Capture the cell that displays the provided text and extract its [X, Y] central coordinate. 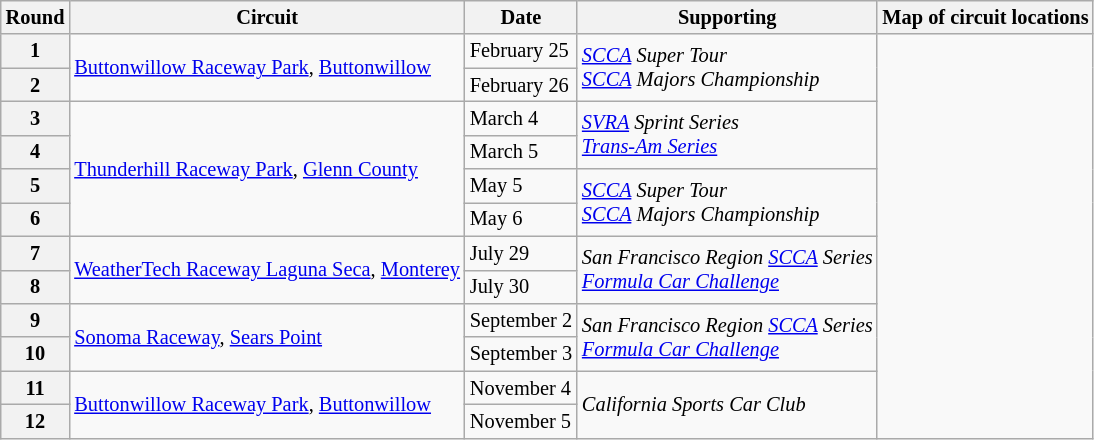
9 [36, 320]
July 30 [521, 287]
Map of circuit locations [985, 17]
WeatherTech Raceway Laguna Seca, Monterey [267, 270]
11 [36, 388]
5 [36, 186]
Thunderhill Raceway Park, Glenn County [267, 168]
12 [36, 421]
February 26 [521, 85]
Date [521, 17]
November 4 [521, 388]
March 4 [521, 118]
California Sports Car Club [727, 404]
2 [36, 85]
Sonoma Raceway, Sears Point [267, 336]
September 2 [521, 320]
SVRA Sprint SeriesTrans-Am Series [727, 134]
10 [36, 354]
1 [36, 51]
Supporting [727, 17]
Circuit [267, 17]
February 25 [521, 51]
November 5 [521, 421]
4 [36, 152]
March 5 [521, 152]
May 5 [521, 186]
September 3 [521, 354]
7 [36, 253]
3 [36, 118]
Round [36, 17]
May 6 [521, 219]
6 [36, 219]
8 [36, 287]
July 29 [521, 253]
